Pinpoint the cell where the given text exists, returning its [X, Y] midpoint coordinate. 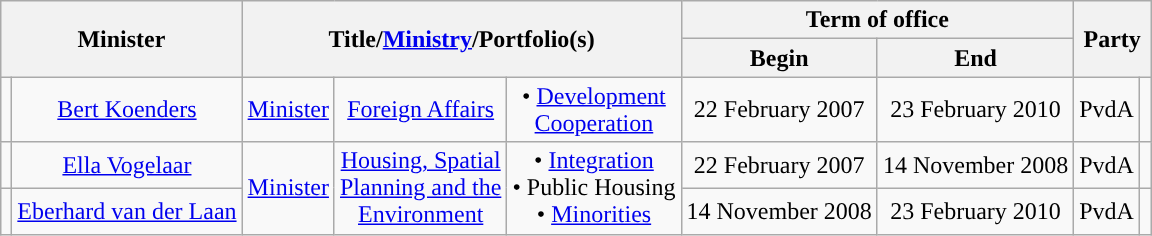
Term of office [878, 20]
Title/Ministry/Portfolio(s) [462, 39]
Housing, Spatial Planning and the Environment [420, 188]
Ella Vogelaar [127, 165]
• Integration • Public Housing • Minorities [594, 188]
Begin [779, 58]
Bert Koenders [127, 110]
• Development Cooperation [594, 110]
Foreign Affairs [420, 110]
End [975, 58]
Party [1112, 39]
Eberhard van der Laan [127, 211]
